From the cell containing the given text, extract its center point as [X, Y] coordinate. 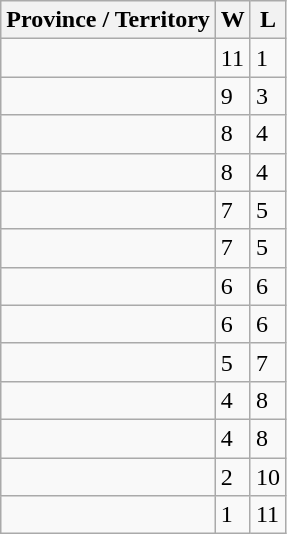
W [232, 20]
2 [232, 477]
9 [232, 96]
3 [268, 96]
L [268, 20]
10 [268, 477]
Province / Territory [108, 20]
